Output the (X, Y) coordinate of the center of the cell containing the given text.  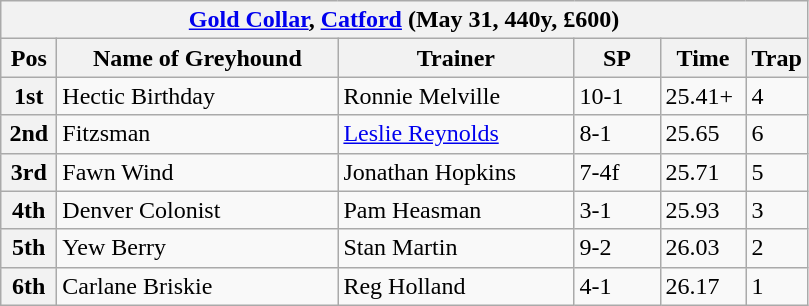
1 (776, 286)
Stan Martin (456, 248)
5 (776, 172)
Reg Holland (456, 286)
Leslie Reynolds (456, 134)
6th (29, 286)
26.03 (703, 248)
1st (29, 96)
Trap (776, 58)
10-1 (617, 96)
Pos (29, 58)
Gold Collar, Catford (May 31, 440y, £600) (404, 20)
Carlane Briskie (198, 286)
2nd (29, 134)
25.65 (703, 134)
Fitzsman (198, 134)
25.93 (703, 210)
4-1 (617, 286)
25.41+ (703, 96)
Yew Berry (198, 248)
7-4f (617, 172)
Denver Colonist (198, 210)
SP (617, 58)
8-1 (617, 134)
Hectic Birthday (198, 96)
9-2 (617, 248)
Name of Greyhound (198, 58)
3 (776, 210)
5th (29, 248)
3rd (29, 172)
Jonathan Hopkins (456, 172)
25.71 (703, 172)
4 (776, 96)
4th (29, 210)
26.17 (703, 286)
Pam Heasman (456, 210)
Ronnie Melville (456, 96)
3-1 (617, 210)
Fawn Wind (198, 172)
Trainer (456, 58)
Time (703, 58)
2 (776, 248)
6 (776, 134)
